From the cell containing the given text, extract its center point as (X, Y) coordinate. 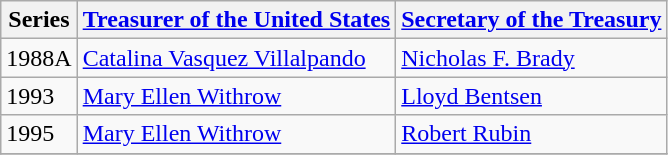
Series (39, 20)
1988A (39, 58)
Secretary of the Treasury (532, 20)
Treasurer of the United States (236, 20)
Robert Rubin (532, 134)
1993 (39, 96)
1995 (39, 134)
Lloyd Bentsen (532, 96)
Catalina Vasquez Villalpando (236, 58)
Nicholas F. Brady (532, 58)
